Detect which cell encompasses the target text, then output its [X, Y] center coordinate. 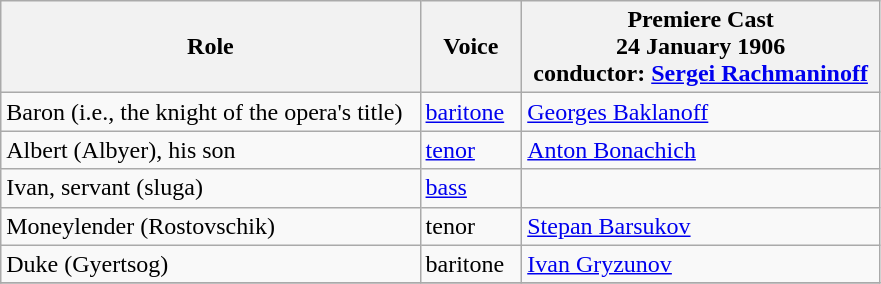
Voice [471, 47]
Moneylender (Rostovschik) [210, 226]
Stepan Barsukov [701, 226]
Anton Bonachich [701, 150]
Premiere Cast24 January 1906 conductor: Sergei Rachmaninoff [701, 47]
Georges Baklanoff [701, 112]
Albert (Albyer), his son [210, 150]
Ivan, servant (sluga) [210, 188]
Role [210, 47]
Duke (Gyertsog) [210, 264]
Ivan Gryzunov [701, 264]
bass [471, 188]
Baron (i.e., the knight of the opera's title) [210, 112]
